From the cell containing the given text, extract its center point as [x, y] coordinate. 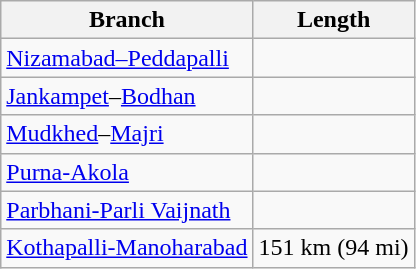
Length [334, 20]
Branch [127, 20]
151 km (94 mi) [334, 248]
Jankampet–Bodhan [127, 96]
Kothapalli-Manoharabad [127, 248]
Purna-Akola [127, 172]
Mudkhed–Majri [127, 134]
Nizamabad–Peddapalli [127, 58]
Parbhani-Parli Vaijnath [127, 210]
